Identify which cell holds the provided text, then report its (x, y) central coordinate. 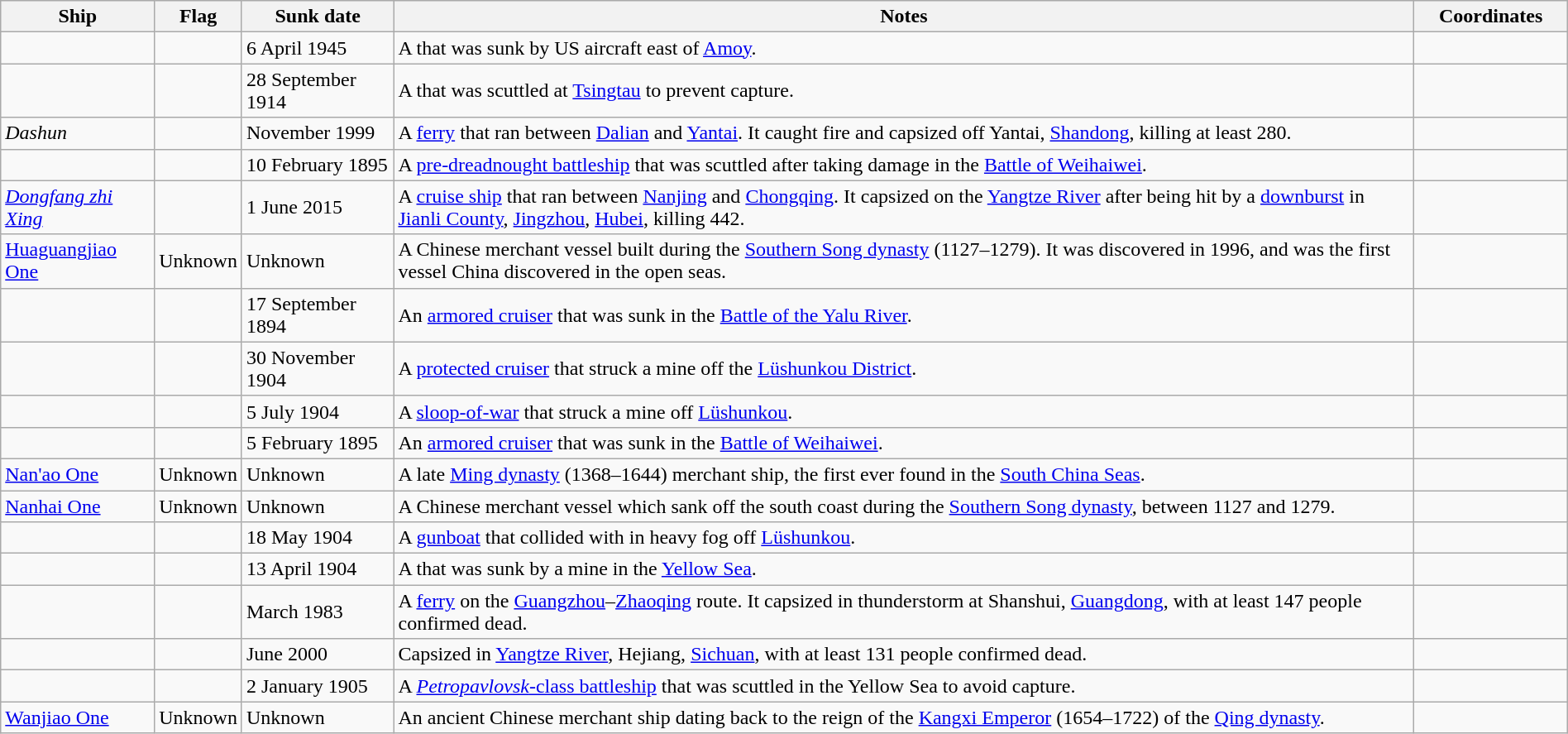
28 September 1914 (318, 91)
A late Ming dynasty (1368–1644) merchant ship, the first ever found in the South China Seas. (904, 474)
A that was sunk by a mine in the Yellow Sea. (904, 569)
A ferry that ran between Dalian and Yantai. It caught fire and capsized off Yantai, Shandong, killing at least 280. (904, 133)
6 April 1945 (318, 48)
A that was scuttled at Tsingtau to prevent capture. (904, 91)
Capsized in Yangtze River, Hejiang, Sichuan, with at least 131 people confirmed dead. (904, 655)
A protected cruiser that struck a mine off the Lüshunkou District. (904, 369)
An armored cruiser that was sunk in the Battle of the Yalu River. (904, 314)
18 May 1904 (318, 538)
Coordinates (1490, 17)
1 June 2015 (318, 207)
A gunboat that collided with in heavy fog off Lüshunkou. (904, 538)
A ferry on the Guangzhou–Zhaoqing route. It capsized in thunderstorm at Shanshui, Guangdong, with at least 147 people confirmed dead. (904, 612)
30 November 1904 (318, 369)
A that was sunk by US aircraft east of Amoy. (904, 48)
17 September 1894 (318, 314)
March 1983 (318, 612)
A Chinese merchant vessel which sank off the south coast during the Southern Song dynasty, between 1127 and 1279. (904, 506)
A sloop-of-war that struck a mine off Lüshunkou. (904, 411)
An ancient Chinese merchant ship dating back to the reign of the Kangxi Emperor (1654–1722) of the Qing dynasty. (904, 717)
Huaguangjiao One (78, 261)
5 February 1895 (318, 443)
Dashun (78, 133)
2 January 1905 (318, 686)
A Petropavlovsk-class battleship that was scuttled in the Yellow Sea to avoid capture. (904, 686)
13 April 1904 (318, 569)
Notes (904, 17)
Nanhai One (78, 506)
Ship (78, 17)
A pre-dreadnought battleship that was scuttled after taking damage in the Battle of Weihaiwei. (904, 165)
Dongfang zhi Xing (78, 207)
An armored cruiser that was sunk in the Battle of Weihaiwei. (904, 443)
Sunk date (318, 17)
10 February 1895 (318, 165)
Wanjiao One (78, 717)
Nan'ao One (78, 474)
June 2000 (318, 655)
November 1999 (318, 133)
5 July 1904 (318, 411)
Flag (198, 17)
